Return the (X, Y) coordinate for the center point of the cell that contains the specified text.  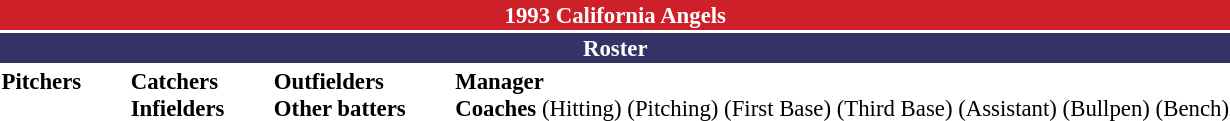
Roster (615, 48)
1993 California Angels (615, 15)
